Extract the (X, Y) coordinate from the center of the cell holding the provided text.  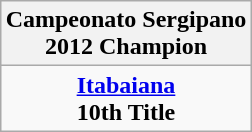
Itabaiana10th Title (126, 98)
Campeonato Sergipano2012 Champion (126, 34)
